Determine the [x, y] coordinate at the center of the cell enclosing the given text.  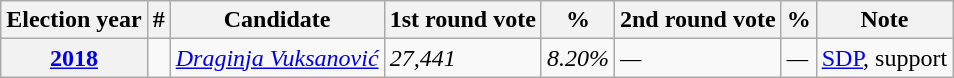
Note [884, 20]
Draginja Vuksanović [277, 58]
Candidate [277, 20]
1st round vote [462, 20]
2018 [74, 58]
27,441 [462, 58]
2nd round vote [698, 20]
# [158, 20]
8.20% [578, 58]
SDP, support [884, 58]
Election year [74, 20]
